Capture the cell that displays the provided text and extract its [x, y] central coordinate. 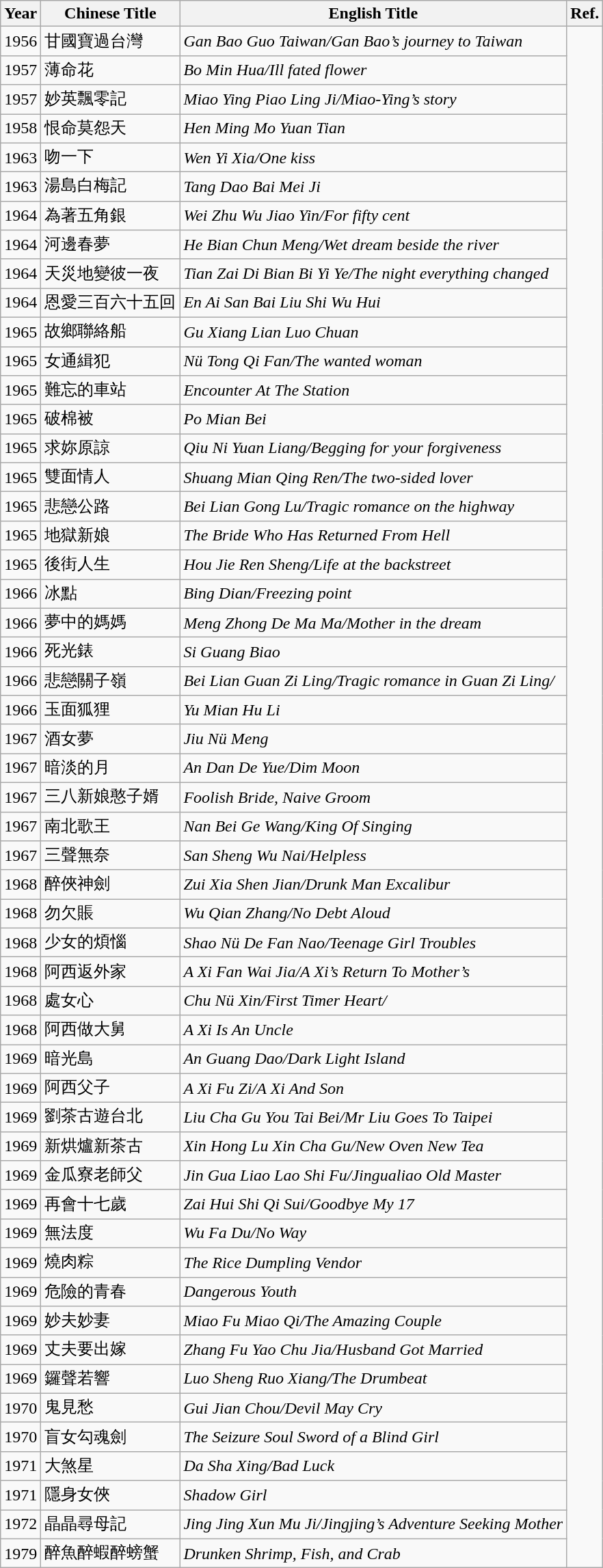
Ref. [585, 14]
Chinese Title [111, 14]
冰點 [111, 594]
Nan Bei Ge Wang/King Of Singing [373, 827]
Meng Zhong De Ma Ma/Mother in the dream [373, 623]
Miao Fu Miao Qi/The Amazing Couple [373, 1321]
悲戀關子嶺 [111, 680]
A Xi Fan Wai Jia/A Xi’s Return To Mother’s [373, 972]
再會十七歲 [111, 1204]
破棉被 [111, 419]
雙面情人 [111, 477]
English Title [373, 14]
Wu Fa Du/No Way [373, 1234]
The Seizure Soul Sword of a Blind Girl [373, 1438]
He Bian Chun Meng/Wet dream beside the river [373, 245]
Tang Dao Bai Mei Ji [373, 187]
女通緝犯 [111, 361]
Shadow Girl [373, 1495]
天災地變彼一夜 [111, 273]
甘國寶過台灣 [111, 41]
Bei Lian Gong Lu/Tragic romance on the highway [373, 507]
En Ai San Bai Liu Shi Wu Hui [373, 303]
Chu Nü Xin/First Timer Heart/ [373, 1000]
醉魚醉蝦醉螃蟹 [111, 1554]
Encounter At The Station [373, 391]
少女的煩惱 [111, 943]
An Guang Dao/Dark Light Island [373, 1059]
金瓜寮老師父 [111, 1175]
隱身女俠 [111, 1495]
阿西返外家 [111, 972]
吻一下 [111, 157]
The Rice Dumpling Vendor [373, 1263]
妙夫妙妻 [111, 1321]
Liu Cha Gu You Tai Bei/Mr Liu Goes To Taipei [373, 1118]
Bing Dian/Freezing point [373, 594]
Drunken Shrimp, Fish, and Crab [373, 1554]
求妳原諒 [111, 448]
1956 [21, 41]
Nü Tong Qi Fan/The wanted woman [373, 361]
湯島白梅記 [111, 187]
無法度 [111, 1234]
新烘爐新茶古 [111, 1146]
An Dan De Yue/Dim Moon [373, 768]
Tian Zai Di Bian Bi Yi Ye/The night everything changed [373, 273]
難忘的車站 [111, 391]
Zui Xia Shen Jian/Drunk Man Excalibur [373, 884]
Gu Xiang Lian Luo Chuan [373, 332]
Year [21, 14]
Shuang Mian Qing Ren/The two-sided lover [373, 477]
死光錶 [111, 652]
悲戀公路 [111, 507]
恩愛三百六十五回 [111, 303]
Po Mian Bei [373, 419]
Xin Hong Lu Xin Cha Gu/New Oven New Tea [373, 1146]
夢中的媽媽 [111, 623]
為著五角銀 [111, 216]
Jing Jing Xun Mu Ji/Jingjing’s Adventure Seeking Mother [373, 1525]
醉俠神劍 [111, 884]
暗淡的月 [111, 768]
Dangerous Youth [373, 1291]
南北歌王 [111, 827]
後街人生 [111, 564]
A Xi Is An Uncle [373, 1030]
Jiu Nü Meng [373, 739]
Qiu Ni Yuan Liang/Begging for your forgiveness [373, 448]
三聲無奈 [111, 855]
Zai Hui Shi Qi Sui/Goodbye My 17 [373, 1204]
Hen Ming Mo Yuan Tian [373, 128]
Zhang Fu Yao Chu Jia/Husband Got Married [373, 1350]
Wen Yi Xia/One kiss [373, 157]
三八新娘憨子婿 [111, 797]
玉面狐狸 [111, 711]
酒女夢 [111, 739]
晶晶尋母記 [111, 1525]
A Xi Fu Zi/A Xi And Son [373, 1088]
Miao Ying Piao Ling Ji/Miao-Ying’s story [373, 100]
危險的青春 [111, 1291]
Bei Lian Guan Zi Ling/Tragic romance in Guan Zi Ling/ [373, 680]
Shao Nü De Fan Nao/Teenage Girl Troubles [373, 943]
1979 [21, 1554]
盲女勾魂劍 [111, 1438]
San Sheng Wu Nai/Helpless [373, 855]
Jin Gua Liao Lao Shi Fu/Jingualiao Old Master [373, 1175]
Yu Mian Hu Li [373, 711]
阿西做大舅 [111, 1030]
1972 [21, 1525]
Wu Qian Zhang/No Debt Aloud [373, 914]
阿西父子 [111, 1088]
燒肉粽 [111, 1263]
鬼見愁 [111, 1407]
河邊春夢 [111, 245]
The Bride Who Has Returned From Hell [373, 536]
Bo Min Hua/Ill fated flower [373, 70]
Da Sha Xing/Bad Luck [373, 1466]
勿欠賬 [111, 914]
Wei Zhu Wu Jiao Yin/For fifty cent [373, 216]
丈夫要出嫁 [111, 1350]
妙英飄零記 [111, 100]
Gui Jian Chou/Devil May Cry [373, 1407]
地獄新娘 [111, 536]
恨命莫怨天 [111, 128]
Si Guang Biao [373, 652]
處女心 [111, 1000]
故鄉聯絡船 [111, 332]
暗光島 [111, 1059]
鑼聲若響 [111, 1379]
1958 [21, 128]
Hou Jie Ren Sheng/Life at the backstreet [373, 564]
大煞星 [111, 1466]
Foolish Bride, Naive Groom [373, 797]
Gan Bao Guo Taiwan/Gan Bao’s journey to Taiwan [373, 41]
Luo Sheng Ruo Xiang/The Drumbeat [373, 1379]
薄命花 [111, 70]
劉茶古遊台北 [111, 1118]
